For the text-containing cell, return its midpoint in (x, y) coordinate format. 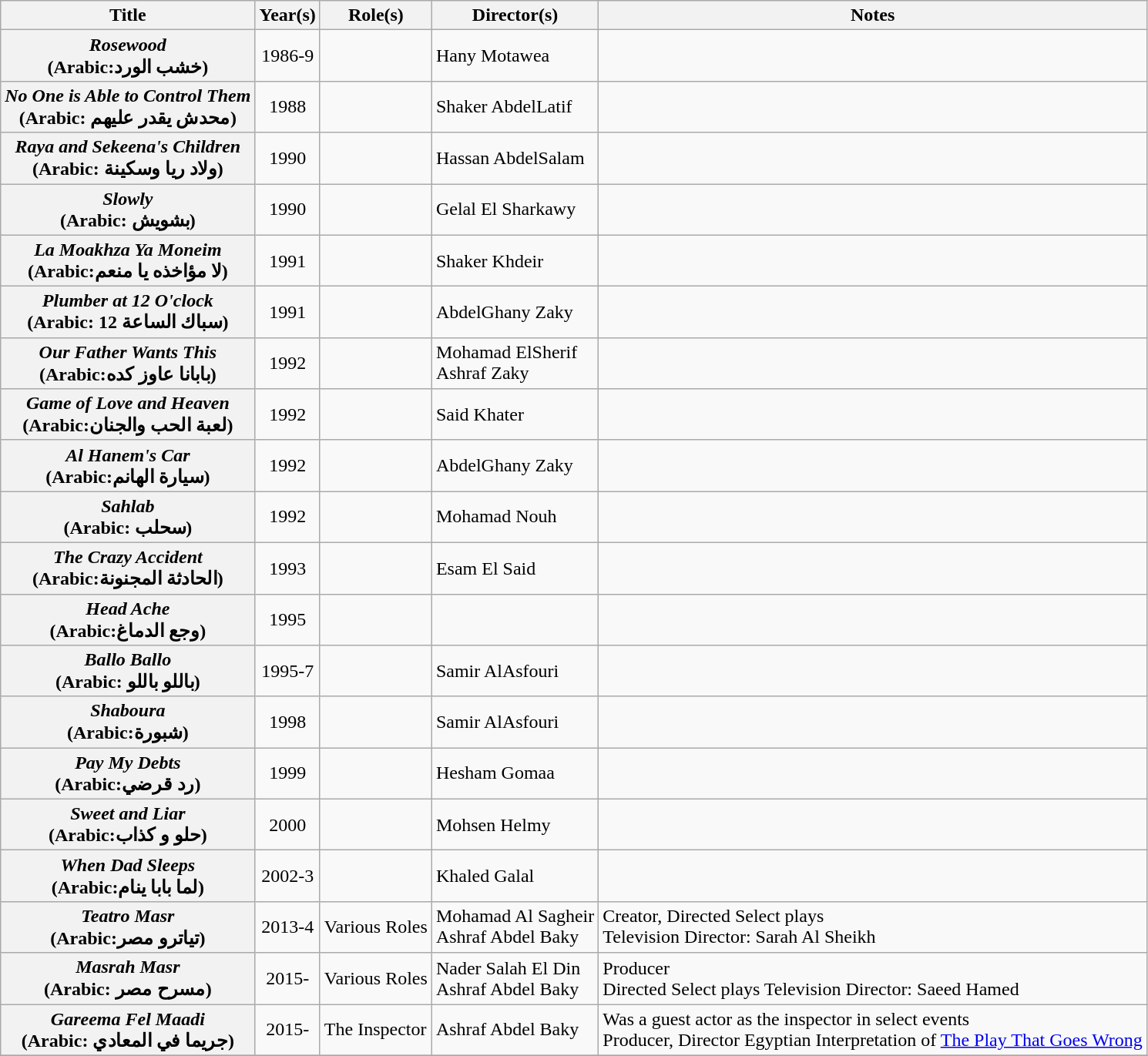
Raya and Sekeena's Children(Arabic: ولاد ريا وسكينة) (128, 159)
The Crazy Accident(Arabic:الحادثة المجنونة) (128, 568)
Sweet and Liar(Arabic:حلو و كذاب) (128, 824)
Year(s) (287, 15)
When Dad Sleeps(Arabic:لما بابا ينام) (128, 877)
Plumber at 12 O'clock(Arabic: سباك الساعة 12) (128, 313)
Rosewood(Arabic:خشب الورد) (128, 55)
Said Khater (515, 414)
2002-3 (287, 877)
La Moakhza Ya Moneim(Arabic:لا مؤاخذه يا منعم) (128, 260)
1999 (287, 773)
Gareema Fel Maadi(Arabic: جريما في المعادي) (128, 1031)
Mohamad ElSherifAshraf Zaky (515, 364)
Mohamad Al SagheirAshraf Abdel Baky (515, 927)
Masrah Masr(Arabic: مسرح مصر) (128, 978)
Mohamad Nouh (515, 518)
1995 (287, 619)
The Inspector (376, 1031)
Hassan AbdelSalam (515, 159)
Shaboura(Arabic:شبورة) (128, 722)
Hany Motawea (515, 55)
Creator, Directed Select playsTelevision Director: Sarah Al Sheikh (873, 927)
2000 (287, 824)
Pay My Debts(Arabic:رد قرضي) (128, 773)
Hesham Gomaa (515, 773)
Was a guest actor as the inspector in select eventsProducer, Director Egyptian Interpretation of The Play That Goes Wrong (873, 1031)
Head Ache(Arabic:وجع الدماغ) (128, 619)
Khaled Galal (515, 877)
Ashraf Abdel Baky (515, 1031)
Esam El Said (515, 568)
Ballo Ballo(Arabic: باللو باللو) (128, 672)
Sahlab(Arabic: سحلب) (128, 518)
Role(s) (376, 15)
2013-4 (287, 927)
Our Father Wants This(Arabic:بابانا عاوز كده) (128, 364)
Mohsen Helmy (515, 824)
Shaker AbdelLatif (515, 106)
Title (128, 15)
1993 (287, 568)
Gelal El Sharkawy (515, 210)
Notes (873, 15)
Nader Salah El DinAshraf Abdel Baky (515, 978)
Director(s) (515, 15)
1998 (287, 722)
Slowly(Arabic: بشويش) (128, 210)
No One is Able to Control Them(Arabic: محدش يقدر عليهم) (128, 106)
1986-9 (287, 55)
1988 (287, 106)
Game of Love and Heaven(Arabic:لعبة الحب والجنان) (128, 414)
1995-7 (287, 672)
Teatro Masr(Arabic:تياترو مصر) (128, 927)
Al Hanem's Car(Arabic:سيارة الهانم) (128, 465)
ProducerDirected Select plays Television Director: Saeed Hamed (873, 978)
Shaker Khdeir (515, 260)
